Find where the given text appears and provide that cell's center as (X, Y) coordinate. 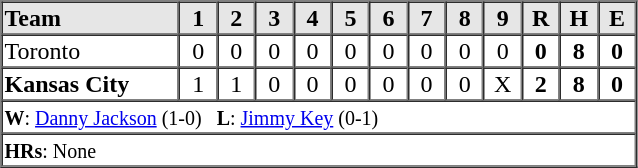
R (541, 18)
7 (427, 18)
3 (274, 18)
Toronto (91, 50)
X (503, 84)
H (579, 18)
E (617, 18)
Kansas City (91, 84)
4 (312, 18)
W: Danny Jackson (1-0) L: Jimmy Key (0-1) (319, 116)
Team (91, 18)
6 (388, 18)
9 (503, 18)
5 (350, 18)
HRs: None (319, 150)
